Capture the cell that displays the provided text and extract its [X, Y] central coordinate. 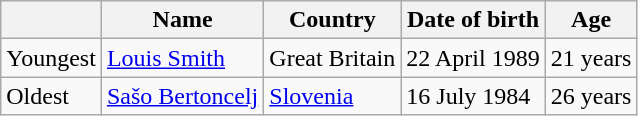
Name [182, 20]
Sašo Bertoncelj [182, 96]
21 years [591, 58]
Youngest [52, 58]
Oldest [52, 96]
Great Britain [332, 58]
Louis Smith [182, 58]
Date of birth [473, 20]
16 July 1984 [473, 96]
26 years [591, 96]
22 April 1989 [473, 58]
Age [591, 20]
Slovenia [332, 96]
Country [332, 20]
